Return the [X, Y] coordinate for the center point of the cell that contains the specified text.  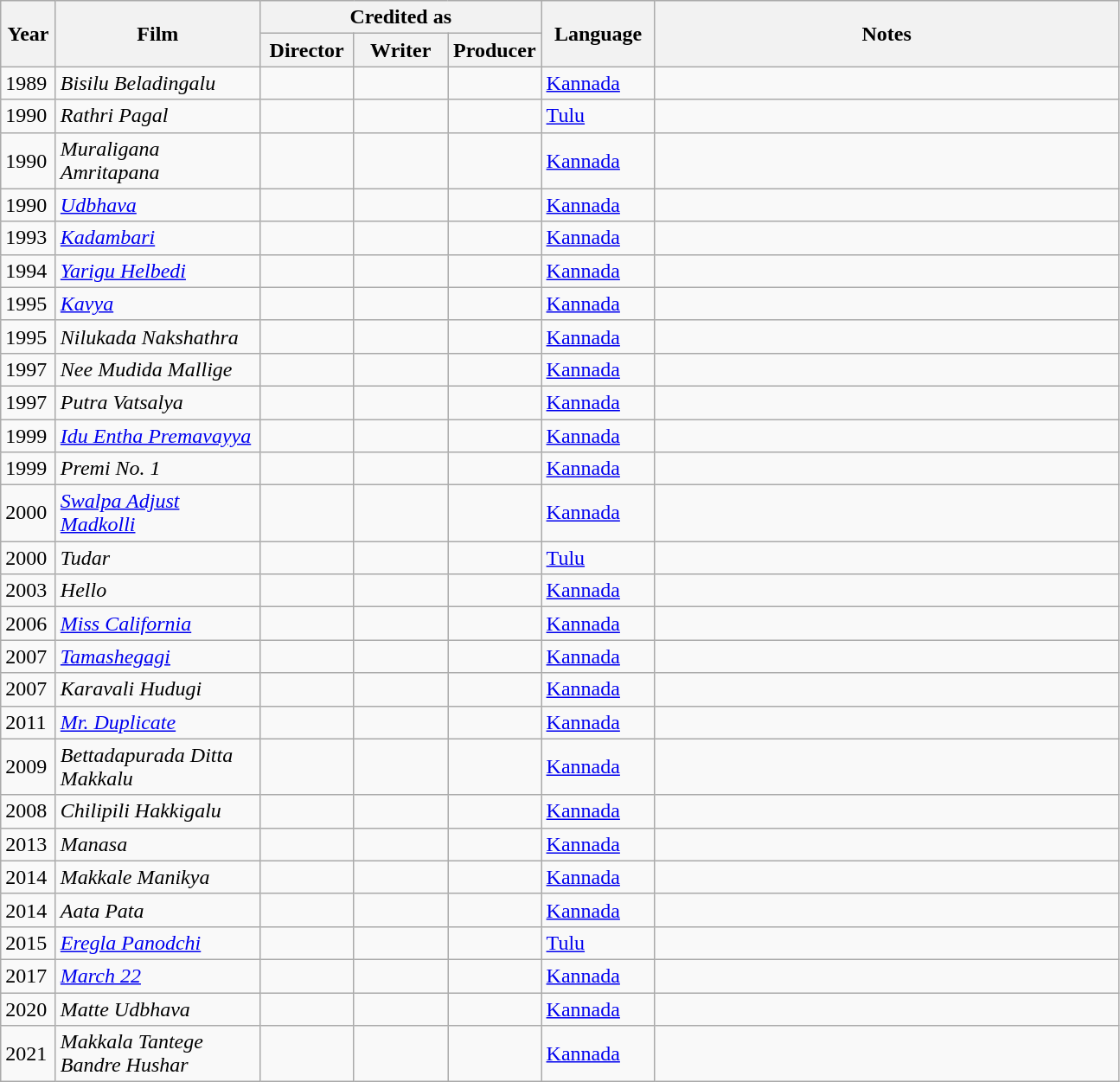
Swalpa Adjust Madkolli [157, 514]
2008 [29, 811]
Director [306, 50]
Chilipili Hakkigalu [157, 811]
Producer [495, 50]
Udbhava [157, 205]
2020 [29, 1009]
Karavali Hudugi [157, 689]
Nilukada Nakshathra [157, 336]
Hello [157, 591]
Nee Mudida Mallige [157, 369]
Rathri Pagal [157, 116]
2021 [29, 1053]
Manasa [157, 844]
Bisilu Beladingalu [157, 83]
2011 [29, 722]
Film [157, 34]
Makkale Manikya [157, 877]
1994 [29, 271]
2003 [29, 591]
Year [29, 34]
Language [598, 34]
Premi No. 1 [157, 469]
Tudar [157, 558]
Kadambari [157, 238]
Yarigu Helbedi [157, 271]
2015 [29, 943]
Notes [886, 34]
Putra Vatsalya [157, 402]
March 22 [157, 976]
Idu Entha Premavayya [157, 435]
Credited as [400, 17]
Bettadapurada Ditta Makkalu [157, 766]
Muraligana Amritapana [157, 161]
Aata Pata [157, 910]
Miss California [157, 624]
Writer [401, 50]
Tamashegagi [157, 656]
2013 [29, 844]
1993 [29, 238]
2009 [29, 766]
Matte Udbhava [157, 1009]
Eregla Panodchi [157, 943]
Makkala Tantege Bandre Hushar [157, 1053]
Kavya [157, 304]
2006 [29, 624]
2017 [29, 976]
Mr. Duplicate [157, 722]
1989 [29, 83]
